Pinpoint the cell where the given text exists, returning its (x, y) midpoint coordinate. 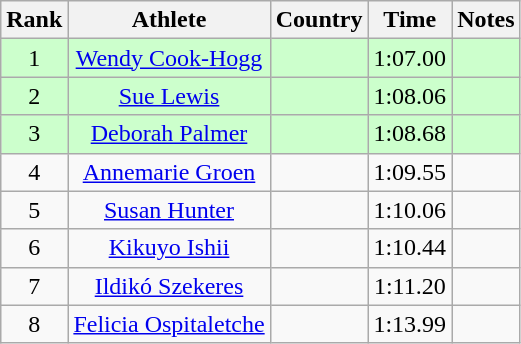
5 (34, 210)
6 (34, 248)
Kikuyo Ishii (169, 248)
7 (34, 286)
Country (319, 20)
Deborah Palmer (169, 134)
Wendy Cook-Hogg (169, 58)
1 (34, 58)
Sue Lewis (169, 96)
8 (34, 324)
Ildikó Szekeres (169, 286)
Athlete (169, 20)
Rank (34, 20)
Annemarie Groen (169, 172)
Time (410, 20)
1:13.99 (410, 324)
1:08.68 (410, 134)
Notes (486, 20)
1:10.44 (410, 248)
1:11.20 (410, 286)
1:09.55 (410, 172)
3 (34, 134)
1:07.00 (410, 58)
Susan Hunter (169, 210)
1:08.06 (410, 96)
1:10.06 (410, 210)
Felicia Ospitaletche (169, 324)
2 (34, 96)
4 (34, 172)
